Return the [x, y] coordinate for the center point of the cell that contains the specified text.  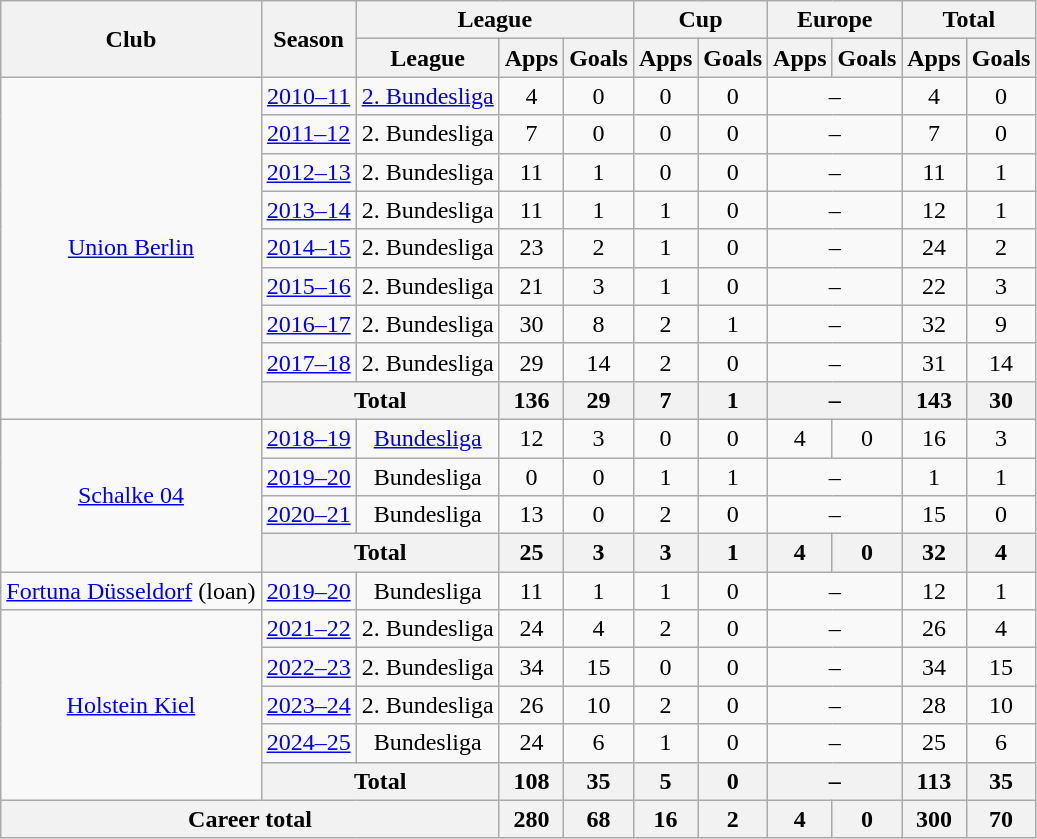
2020–21 [308, 515]
Club [131, 39]
2021–22 [308, 629]
280 [531, 819]
9 [1001, 324]
2014–15 [308, 248]
2024–25 [308, 743]
2011–12 [308, 134]
108 [531, 781]
8 [599, 324]
23 [531, 248]
22 [934, 286]
Holstein Kiel [131, 705]
2016–17 [308, 324]
31 [934, 362]
Fortuna Düsseldorf (loan) [131, 591]
70 [1001, 819]
2010–11 [308, 96]
2022–23 [308, 667]
5 [665, 781]
13 [531, 515]
143 [934, 400]
Career total [250, 819]
300 [934, 819]
Cup [700, 20]
28 [934, 705]
Union Berlin [131, 248]
68 [599, 819]
Schalke 04 [131, 495]
2012–13 [308, 172]
136 [531, 400]
2018–19 [308, 438]
2023–24 [308, 705]
2015–16 [308, 286]
21 [531, 286]
Season [308, 39]
113 [934, 781]
2013–14 [308, 210]
Europe [835, 20]
2017–18 [308, 362]
